Pinpoint the cell where the given text exists, returning its (X, Y) midpoint coordinate. 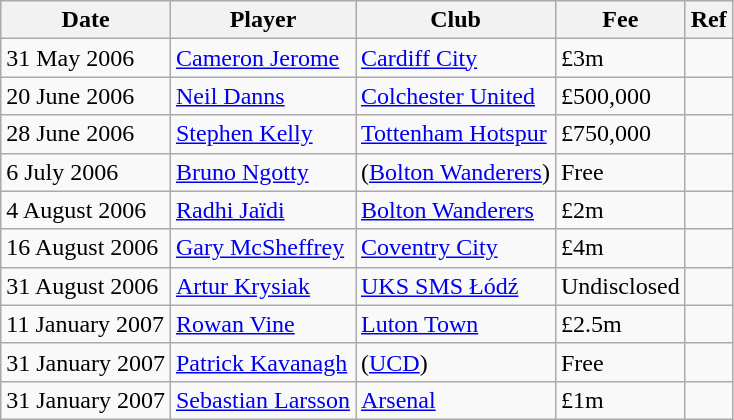
UKS SMS Łódź (456, 286)
£2m (620, 210)
Date (86, 20)
Rowan Vine (262, 324)
31 May 2006 (86, 58)
£2.5m (620, 324)
Cardiff City (456, 58)
Undisclosed (620, 286)
£1m (620, 400)
Tottenham Hotspur (456, 134)
Player (262, 20)
£750,000 (620, 134)
20 June 2006 (86, 96)
31 August 2006 (86, 286)
Luton Town (456, 324)
Neil Danns (262, 96)
Radhi Jaïdi (262, 210)
Club (456, 20)
(Bolton Wanderers) (456, 172)
16 August 2006 (86, 248)
Colchester United (456, 96)
Stephen Kelly (262, 134)
Artur Krysiak (262, 286)
Arsenal (456, 400)
Sebastian Larsson (262, 400)
11 January 2007 (86, 324)
Bolton Wanderers (456, 210)
4 August 2006 (86, 210)
Fee (620, 20)
Ref (708, 20)
Cameron Jerome (262, 58)
Coventry City (456, 248)
£500,000 (620, 96)
Bruno Ngotty (262, 172)
Gary McSheffrey (262, 248)
6 July 2006 (86, 172)
£3m (620, 58)
(UCD) (456, 362)
Patrick Kavanagh (262, 362)
28 June 2006 (86, 134)
£4m (620, 248)
